From the cell containing the given text, extract its center point as [X, Y] coordinate. 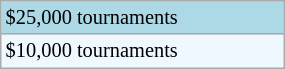
$25,000 tournaments [142, 17]
$10,000 tournaments [142, 51]
